Identify which cell holds the provided text, then report its (X, Y) central coordinate. 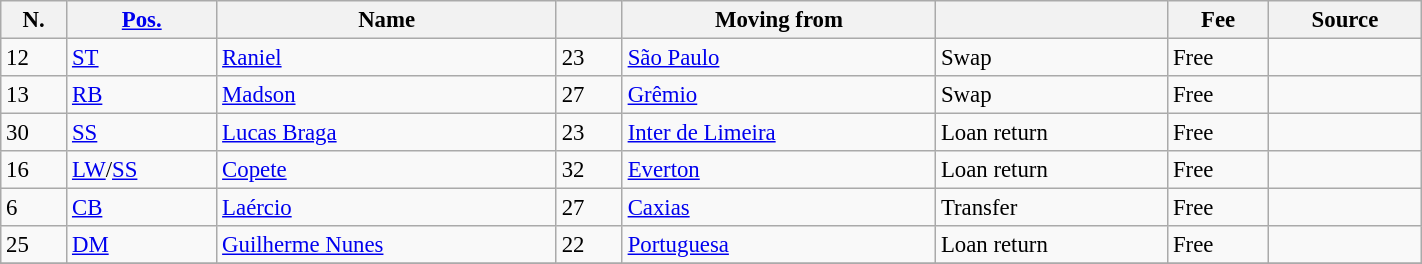
CB (142, 208)
RB (142, 95)
Source (1346, 20)
Raniel (387, 58)
DM (142, 245)
6 (34, 208)
SS (142, 133)
Fee (1218, 20)
Madson (387, 95)
Grêmio (778, 95)
Guilherme Nunes (387, 245)
LW/SS (142, 170)
Caxias (778, 208)
Pos. (142, 20)
30 (34, 133)
Portuguesa (778, 245)
Inter de Limeira (778, 133)
12 (34, 58)
22 (589, 245)
Name (387, 20)
13 (34, 95)
16 (34, 170)
Everton (778, 170)
Transfer (1052, 208)
Lucas Braga (387, 133)
ST (142, 58)
São Paulo (778, 58)
N. (34, 20)
Laércio (387, 208)
25 (34, 245)
Copete (387, 170)
32 (589, 170)
Moving from (778, 20)
